Extract the (x, y) coordinate from the center of the cell holding the provided text.  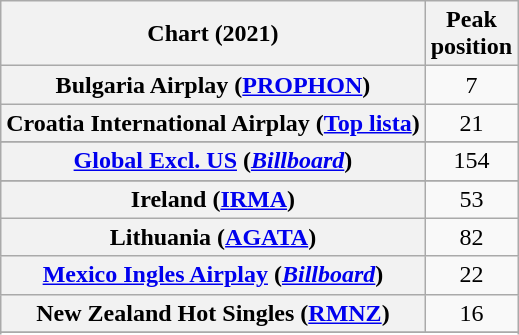
Peakposition (471, 34)
Lithuania (AGATA) (213, 237)
Croatia International Airplay (Top lista) (213, 123)
21 (471, 123)
Ireland (IRMA) (213, 199)
Bulgaria Airplay (PROPHON) (213, 85)
82 (471, 237)
Global Excl. US (Billboard) (213, 161)
22 (471, 275)
Mexico Ingles Airplay (Billboard) (213, 275)
New Zealand Hot Singles (RMNZ) (213, 313)
Chart (2021) (213, 34)
16 (471, 313)
53 (471, 199)
7 (471, 85)
154 (471, 161)
